Find where the given text appears and provide that cell's center as [X, Y] coordinate. 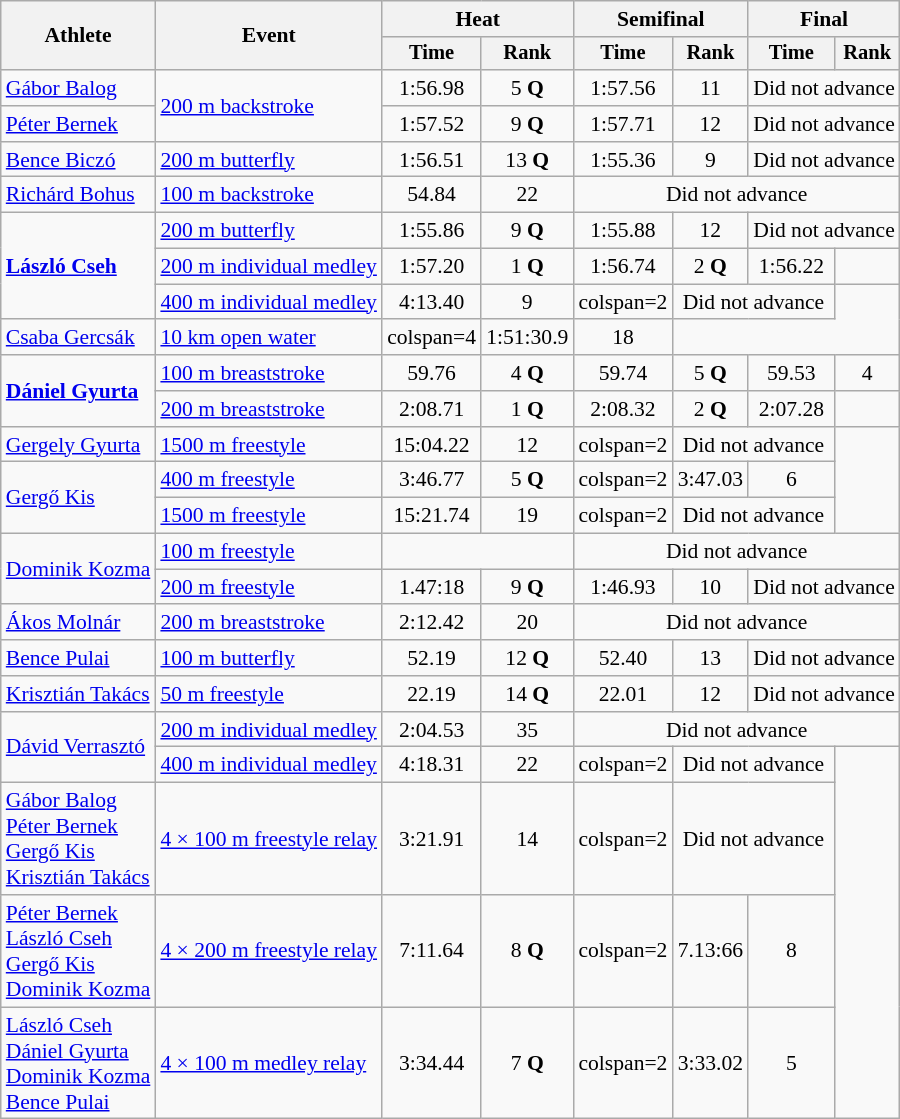
1:55.36 [622, 160]
Semifinal [660, 19]
Dávid Verrasztó [78, 748]
13 [710, 658]
Ákos Molnár [78, 623]
1:57.71 [622, 124]
59.76 [432, 373]
Athlete [78, 36]
1:51:30.9 [527, 338]
400 m freestyle [268, 480]
Gábor Balog [78, 88]
1:57.20 [432, 267]
1:55.86 [432, 231]
1:56.98 [432, 88]
50 m freestyle [268, 694]
3:21.91 [432, 839]
15:04.22 [432, 445]
2:07.28 [791, 409]
Csaba Gercsák [78, 338]
Heat [478, 19]
100 m backstroke [268, 195]
Péter Bernek [78, 124]
11 [710, 88]
Bence Pulai [78, 658]
200 m backstroke [268, 106]
7.13:66 [710, 951]
1:55.88 [622, 231]
52.40 [622, 658]
2:08.32 [622, 409]
colspan=4 [432, 338]
8 [791, 951]
1:56.22 [791, 267]
Richárd Bohus [78, 195]
2:08.71 [432, 409]
6 [791, 480]
22.19 [432, 694]
22.01 [622, 694]
2:04.53 [432, 730]
8 Q [527, 951]
100 m breaststroke [268, 373]
1:56.51 [432, 160]
20 [527, 623]
Dániel Gyurta [78, 390]
59.53 [791, 373]
13 Q [527, 160]
László CsehDániel GyurtaDominik KozmaBence Pulai [78, 1063]
54.84 [432, 195]
2:12.42 [432, 623]
Gergely Gyurta [78, 445]
1:56.74 [622, 267]
Event [268, 36]
Krisztián Takács [78, 694]
14 Q [527, 694]
Bence Biczó [78, 160]
5 [791, 1063]
4 × 200 m freestyle relay [268, 951]
4 [866, 373]
1:57.52 [432, 124]
Péter BernekLászló CsehGergő KisDominik Kozma [78, 951]
10 [710, 587]
7 Q [527, 1063]
3:46.77 [432, 480]
1:46.93 [622, 587]
3:33.02 [710, 1063]
4 × 100 m medley relay [268, 1063]
35 [527, 730]
Dominik Kozma [78, 570]
Gábor BalogPéter BernekGergő KisKrisztián Takács [78, 839]
3:34.44 [432, 1063]
18 [622, 338]
4 × 100 m freestyle relay [268, 839]
4:13.40 [432, 302]
100 m freestyle [268, 552]
59.74 [622, 373]
52.19 [432, 658]
László Cseh [78, 266]
10 km open water [268, 338]
15:21.74 [432, 516]
19 [527, 516]
100 m butterfly [268, 658]
7:11.64 [432, 951]
3:47.03 [710, 480]
14 [527, 839]
4:18.31 [432, 765]
1:57.56 [622, 88]
1.47:18 [432, 587]
Final [824, 19]
4 Q [527, 373]
12 Q [527, 658]
Gergő Kis [78, 498]
200 m freestyle [268, 587]
